Identify which cell holds the provided text, then report its [x, y] central coordinate. 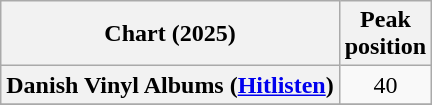
Danish Vinyl Albums (Hitlisten) [170, 85]
40 [385, 85]
Chart (2025) [170, 34]
Peakposition [385, 34]
